Capture the cell that displays the provided text and extract its (X, Y) central coordinate. 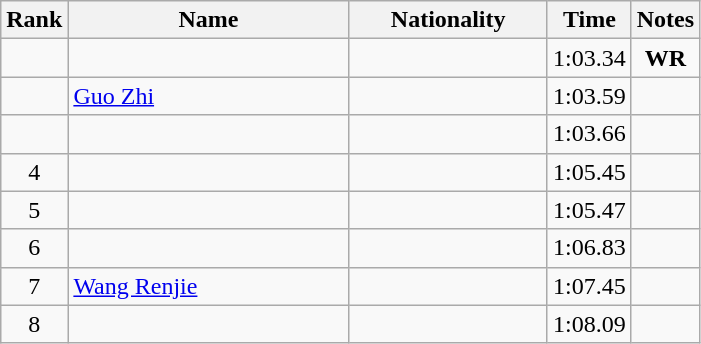
Wang Renjie (208, 286)
1:03.34 (589, 58)
1:05.45 (589, 172)
7 (34, 286)
Time (589, 20)
8 (34, 324)
Name (208, 20)
1:03.59 (589, 96)
Nationality (448, 20)
1:06.83 (589, 248)
Rank (34, 20)
WR (665, 58)
6 (34, 248)
1:03.66 (589, 134)
1:07.45 (589, 286)
Notes (665, 20)
1:05.47 (589, 210)
Guo Zhi (208, 96)
1:08.09 (589, 324)
4 (34, 172)
5 (34, 210)
